From the cell containing the given text, extract its center point as [X, Y] coordinate. 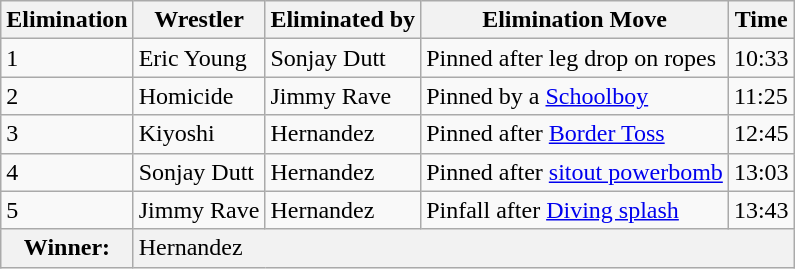
11:25 [761, 96]
Wrestler [199, 20]
Elimination Move [575, 20]
Pinfall after Diving splash [575, 210]
Pinned by a Schoolboy [575, 96]
Eliminated by [343, 20]
10:33 [761, 58]
Time [761, 20]
4 [67, 172]
Kiyoshi [199, 134]
Winner: [67, 248]
5 [67, 210]
Eric Young [199, 58]
Pinned after sitout powerbomb [575, 172]
Elimination [67, 20]
13:43 [761, 210]
Homicide [199, 96]
13:03 [761, 172]
12:45 [761, 134]
3 [67, 134]
Pinned after leg drop on ropes [575, 58]
Pinned after Border Toss [575, 134]
2 [67, 96]
1 [67, 58]
